Pinpoint the cell where the given text exists, returning its [X, Y] midpoint coordinate. 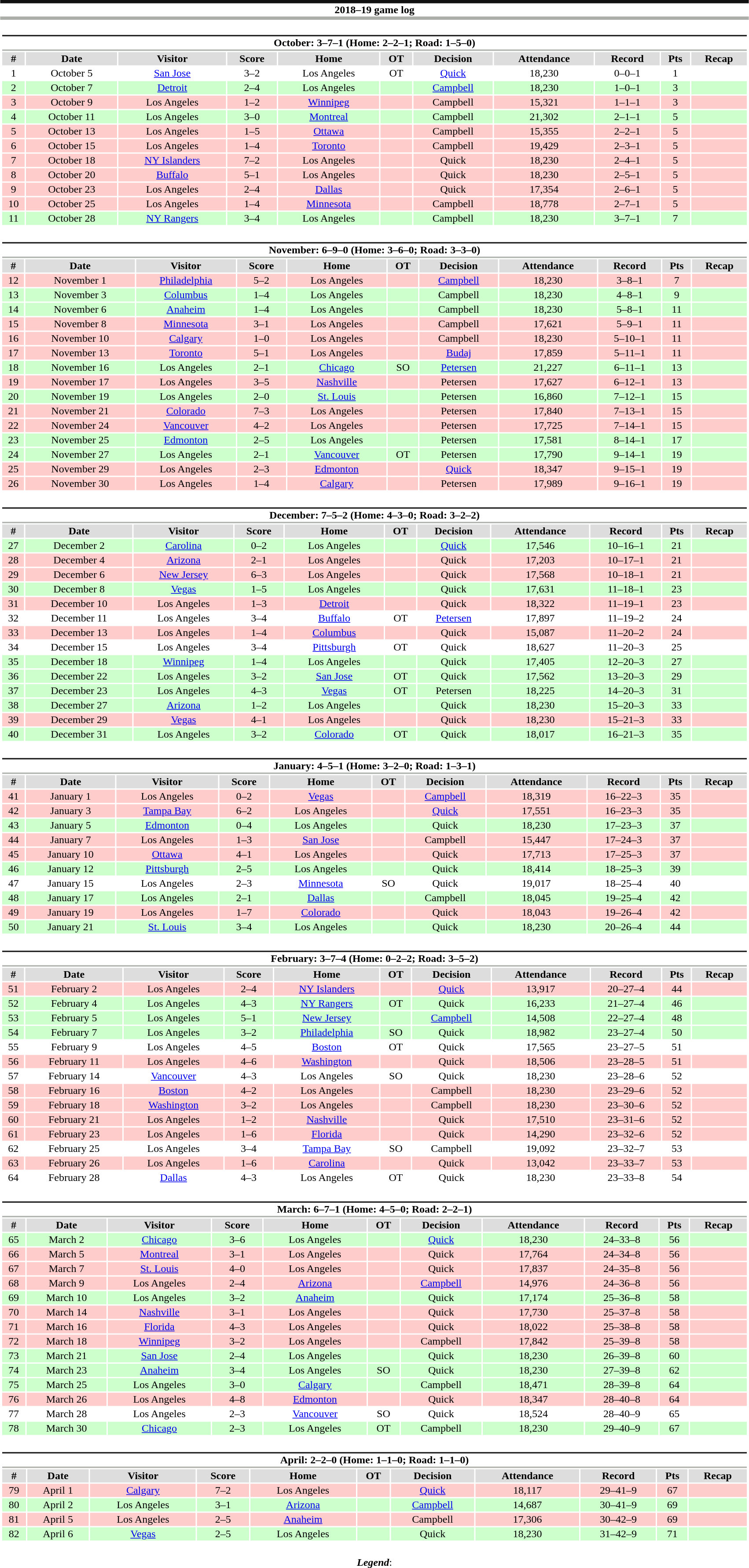
14,508 [541, 1018]
18,022 [533, 1327]
December 27 [79, 705]
November 25 [80, 440]
38 [13, 705]
17,627 [548, 382]
22 [13, 425]
23–27–5 [626, 1047]
18–25–4 [624, 884]
29–40–9 [622, 1428]
17,840 [548, 411]
2–5–1 [628, 175]
April: 2–2–0 (Home: 1–1–0; Road: 1–1–0) [374, 1460]
6 [13, 146]
10 [13, 204]
19,429 [544, 146]
January 3 [70, 811]
December 15 [79, 647]
28–39–8 [622, 1385]
March 10 [67, 1298]
17,725 [548, 425]
February: 3–7–4 (Home: 0–2–2; Road: 3–5–2) [374, 959]
10–16–1 [626, 546]
21,227 [548, 367]
17,174 [533, 1298]
20–27–4 [626, 989]
24–36–8 [622, 1283]
72 [14, 1341]
14–20–3 [626, 691]
January 19 [70, 913]
14,687 [528, 1505]
April 1 [58, 1491]
23–27–4 [626, 1032]
3–6 [237, 1240]
2–3–1 [628, 146]
December 18 [79, 662]
80 [14, 1505]
16–21–3 [626, 734]
October 28 [72, 219]
17,354 [544, 190]
14 [13, 309]
11–19–2 [626, 618]
27–39–8 [622, 1370]
23–29–6 [626, 1090]
18,225 [540, 691]
2–6–1 [628, 190]
17,631 [540, 589]
February 16 [74, 1090]
24–33–8 [622, 1240]
4–0 [237, 1269]
18,322 [540, 604]
April 6 [58, 1534]
October 15 [72, 146]
17–23–3 [624, 826]
3–5 [261, 382]
February 11 [74, 1061]
November 27 [80, 454]
17,562 [540, 676]
February 2 [74, 989]
45 [13, 855]
25–39–8 [622, 1341]
March: 6–7–1 (Home: 4–5–0; Road: 2–2–1) [374, 1210]
17,713 [536, 855]
10–18–1 [626, 575]
70 [14, 1312]
55 [13, 1047]
23–30–6 [626, 1105]
8–14–1 [629, 440]
28–40–8 [622, 1399]
18,045 [536, 898]
17,790 [548, 454]
December 31 [79, 734]
February 7 [74, 1032]
23–33–8 [626, 1177]
43 [13, 826]
18,506 [541, 1061]
Budaj [459, 353]
16–23–3 [624, 811]
March 14 [67, 1312]
59 [13, 1105]
November 6 [80, 309]
17,859 [548, 353]
March 23 [67, 1370]
October 23 [72, 190]
30–41–9 [619, 1505]
January: 4–5–1 (Home: 3–2–0; Road: 1–3–1) [374, 766]
22–27–4 [626, 1018]
17,568 [540, 575]
74 [14, 1370]
17,621 [548, 324]
30 [13, 589]
17,510 [541, 1119]
October 18 [72, 161]
February 18 [74, 1105]
October 9 [72, 102]
82 [14, 1534]
January 7 [70, 840]
17,989 [548, 483]
7–12–1 [629, 396]
October 13 [72, 132]
15,447 [536, 840]
19–25–4 [624, 898]
December 6 [79, 575]
3–8–1 [629, 280]
0–4 [244, 826]
17,842 [533, 1341]
5–11–1 [629, 353]
6–12–1 [629, 382]
21,302 [544, 117]
21–27–4 [626, 1003]
13,917 [541, 989]
February 14 [74, 1076]
November 21 [80, 411]
15–20–3 [626, 705]
11–19–1 [626, 604]
5–2 [261, 280]
19,092 [541, 1148]
41 [13, 797]
68 [14, 1283]
4–5 [249, 1047]
28 [13, 560]
15–21–3 [626, 720]
January 15 [70, 884]
4–8–1 [629, 295]
November 16 [80, 367]
3–7–1 [628, 219]
16,233 [541, 1003]
16 [13, 338]
November 29 [80, 469]
January 10 [70, 855]
November 10 [80, 338]
1–0–1 [628, 88]
March 16 [67, 1327]
January 17 [70, 898]
23–28–5 [626, 1061]
October 7 [72, 88]
March 9 [67, 1283]
15,087 [540, 633]
18,471 [533, 1385]
17,551 [536, 811]
February 21 [74, 1119]
March 18 [67, 1341]
5–9–1 [629, 324]
17,730 [533, 1312]
23–31–6 [626, 1119]
10–17–1 [626, 560]
October: 3–7–1 (Home: 2–2–1; Road: 1–5–0) [374, 43]
February 25 [74, 1148]
December 4 [79, 560]
47 [13, 884]
17,405 [540, 662]
6–2 [244, 811]
23–32–7 [626, 1148]
March 30 [67, 1428]
25–38–8 [622, 1327]
7–13–1 [629, 411]
66 [14, 1254]
18,043 [536, 913]
9–16–1 [629, 483]
16–22–3 [624, 797]
75 [14, 1385]
25–36–8 [622, 1298]
25–37–8 [622, 1312]
March 21 [67, 1356]
81 [14, 1520]
18,778 [544, 204]
17,203 [540, 560]
October 20 [72, 175]
11–20–2 [626, 633]
2–4–1 [628, 161]
17,897 [540, 618]
1–0 [261, 338]
November 19 [80, 396]
December 10 [79, 604]
18,319 [536, 797]
78 [14, 1428]
30–42–9 [619, 1520]
8 [13, 175]
February 4 [74, 1003]
February 5 [74, 1018]
5–10–1 [629, 338]
December 23 [79, 691]
December 8 [79, 589]
October 11 [72, 117]
20–26–4 [624, 927]
February 28 [74, 1177]
4 [13, 117]
76 [14, 1399]
11–20–3 [626, 647]
18,117 [528, 1491]
7–3 [261, 411]
November 3 [80, 295]
23–28–6 [626, 1076]
24–35–8 [622, 1269]
18,017 [540, 734]
0–0–1 [628, 73]
November 13 [80, 353]
4–8 [237, 1399]
6–11–1 [629, 367]
19,017 [536, 884]
2 [13, 88]
17–24–3 [624, 840]
April 2 [58, 1505]
December 11 [79, 618]
April 5 [58, 1520]
January 12 [70, 869]
7–14–1 [629, 425]
18,414 [536, 869]
28–40–9 [622, 1414]
November: 6–9–0 (Home: 3–6–0; Road: 3–3–0) [374, 250]
5–8–1 [629, 309]
1–1–1 [628, 102]
29–41–9 [619, 1491]
March 28 [67, 1414]
17,837 [533, 1269]
57 [13, 1076]
19–26–4 [624, 913]
49 [13, 913]
18,524 [533, 1414]
18–25–3 [624, 869]
March 7 [67, 1269]
6–3 [259, 575]
14,976 [533, 1283]
17,764 [533, 1254]
December: 7–5–2 (Home: 4–3–0; Road: 3–2–2) [374, 515]
January 5 [70, 826]
14,290 [541, 1134]
November 17 [80, 382]
October 25 [72, 204]
13–20–3 [626, 676]
January 1 [70, 797]
17,581 [548, 440]
26–39–8 [622, 1356]
October 5 [72, 73]
2–1–1 [628, 117]
1–7 [244, 913]
20 [13, 396]
November 8 [80, 324]
16,860 [548, 396]
December 2 [79, 546]
34 [13, 647]
17,565 [541, 1047]
17,306 [528, 1520]
36 [13, 676]
December 13 [79, 633]
26 [13, 483]
11–18–1 [626, 589]
January 21 [70, 927]
17–25–3 [624, 855]
March 2 [67, 1240]
79 [14, 1491]
13,042 [541, 1163]
March 25 [67, 1385]
31–42–9 [619, 1534]
December 29 [79, 720]
November 1 [80, 280]
November 30 [80, 483]
December 22 [79, 676]
73 [14, 1356]
March 26 [67, 1399]
November 24 [80, 425]
9–15–1 [629, 469]
12–20–3 [626, 662]
18,982 [541, 1032]
61 [13, 1134]
2018–19 game log [374, 10]
12 [13, 280]
63 [13, 1163]
February 23 [74, 1134]
9–14–1 [629, 454]
23–33–7 [626, 1163]
February 9 [74, 1047]
2–0 [261, 396]
February 26 [74, 1163]
March 5 [67, 1254]
24–34–8 [622, 1254]
32 [13, 618]
23–32–6 [626, 1134]
17,546 [540, 546]
2–7–1 [628, 204]
2–2–1 [628, 132]
18,627 [540, 647]
18 [13, 367]
15,355 [544, 132]
4–6 [249, 1061]
77 [14, 1414]
15,321 [544, 102]
